Return the (X, Y) coordinate for the center point of the cell that contains the specified text.  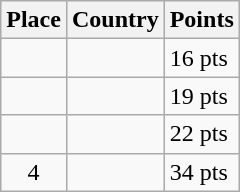
Country (115, 20)
19 pts (202, 96)
16 pts (202, 58)
Points (202, 20)
34 pts (202, 172)
4 (34, 172)
Place (34, 20)
22 pts (202, 134)
